Extract the (x, y) coordinate from the center of the cell holding the provided text.  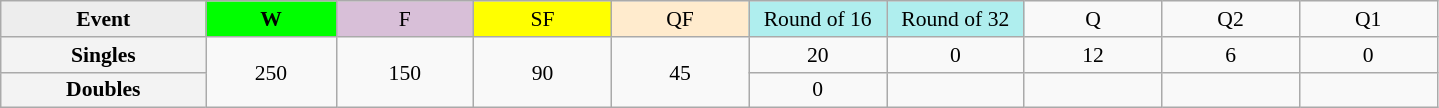
150 (405, 72)
QF (680, 19)
Singles (104, 55)
90 (543, 72)
6 (1231, 55)
W (271, 19)
Doubles (104, 90)
20 (818, 55)
Q (1093, 19)
Q2 (1231, 19)
250 (271, 72)
Q1 (1368, 19)
Round of 16 (818, 19)
F (405, 19)
12 (1093, 55)
SF (543, 19)
Round of 32 (955, 19)
45 (680, 72)
Event (104, 19)
